Search for the cell housing the specified text and yield its [x, y] center coordinate. 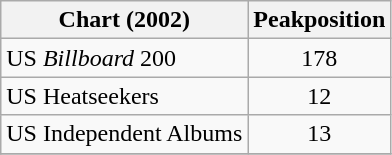
US Billboard 200 [124, 58]
US Independent Albums [124, 134]
Peakposition [320, 20]
Chart (2002) [124, 20]
US Heatseekers [124, 96]
12 [320, 96]
13 [320, 134]
178 [320, 58]
